From the cell containing the given text, extract its center point as (X, Y) coordinate. 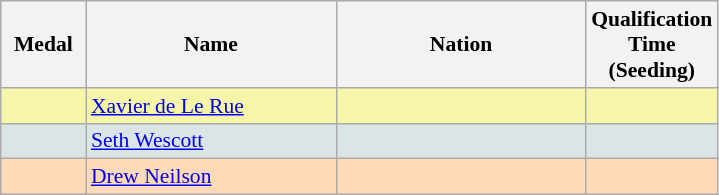
Seth Wescott (211, 141)
Nation (461, 44)
Medal (44, 44)
Drew Neilson (211, 177)
Name (211, 44)
Qualification Time (Seeding) (652, 44)
Xavier de Le Rue (211, 106)
